Capture the cell that displays the provided text and extract its (x, y) central coordinate. 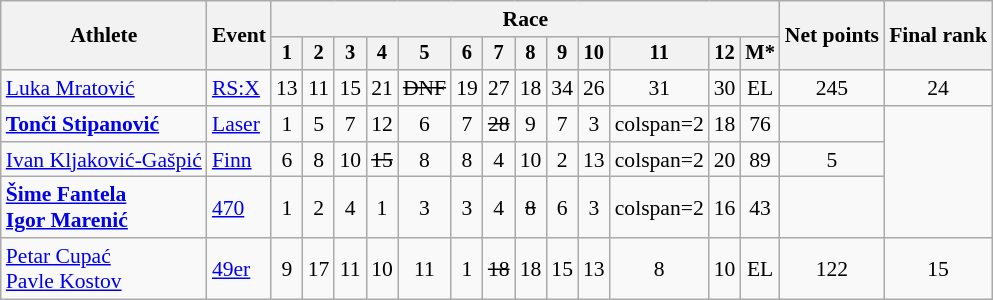
Ivan Kljaković-Gašpić (104, 160)
M* (760, 54)
Event (239, 36)
Finn (239, 160)
Luka Mratović (104, 88)
Race (526, 19)
Petar CupaćPavle Kostov (104, 268)
19 (467, 88)
17 (319, 268)
89 (760, 160)
Tonči Stipanović (104, 124)
Laser (239, 124)
245 (832, 88)
Final rank (938, 36)
43 (760, 208)
76 (760, 124)
470 (239, 208)
20 (725, 160)
49er (239, 268)
27 (499, 88)
24 (938, 88)
34 (562, 88)
Athlete (104, 36)
122 (832, 268)
16 (725, 208)
RS:X (239, 88)
Šime FantelaIgor Marenić (104, 208)
26 (594, 88)
21 (382, 88)
31 (660, 88)
DNF (424, 88)
Net points (832, 36)
28 (499, 124)
30 (725, 88)
